Detect which cell encompasses the target text, then output its [x, y] center coordinate. 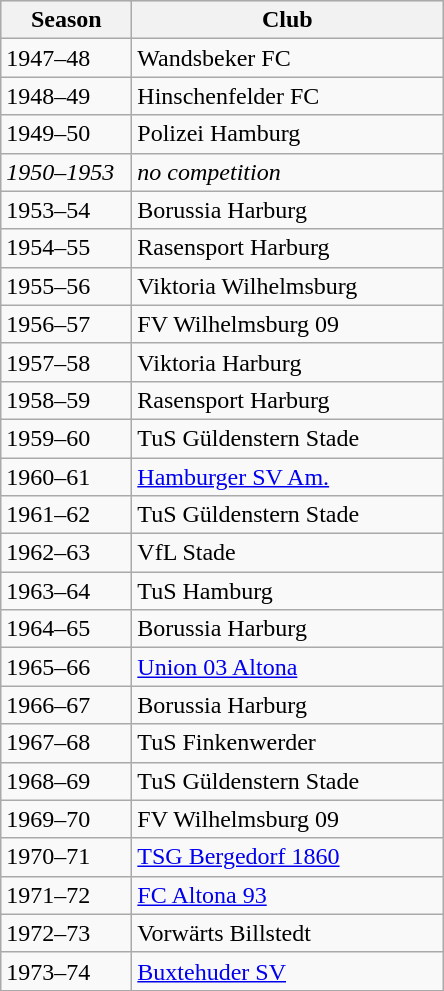
1971–72 [66, 895]
TSG Bergedorf 1860 [288, 857]
Club [288, 20]
1969–70 [66, 819]
Buxtehuder SV [288, 971]
1962–63 [66, 553]
no competition [288, 172]
1959–60 [66, 438]
Viktoria Harburg [288, 362]
Wandsbeker FC [288, 58]
Hamburger SV Am. [288, 477]
1972–73 [66, 933]
1947–48 [66, 58]
1970–71 [66, 857]
1957–58 [66, 362]
1958–59 [66, 400]
1965–66 [66, 667]
1968–69 [66, 781]
1960–61 [66, 477]
Vorwärts Billstedt [288, 933]
Union 03 Altona [288, 667]
1963–64 [66, 591]
Season [66, 20]
Polizei Hamburg [288, 134]
1953–54 [66, 210]
1967–68 [66, 743]
1950–1953 [66, 172]
1961–62 [66, 515]
1954–55 [66, 248]
Viktoria Wilhelmsburg [288, 286]
1948–49 [66, 96]
1973–74 [66, 971]
FC Altona 93 [288, 895]
1964–65 [66, 629]
1955–56 [66, 286]
TuS Finkenwerder [288, 743]
TuS Hamburg [288, 591]
1949–50 [66, 134]
VfL Stade [288, 553]
1956–57 [66, 324]
Hinschenfelder FC [288, 96]
1966–67 [66, 705]
